Pinpoint the cell where the given text exists, returning its [X, Y] midpoint coordinate. 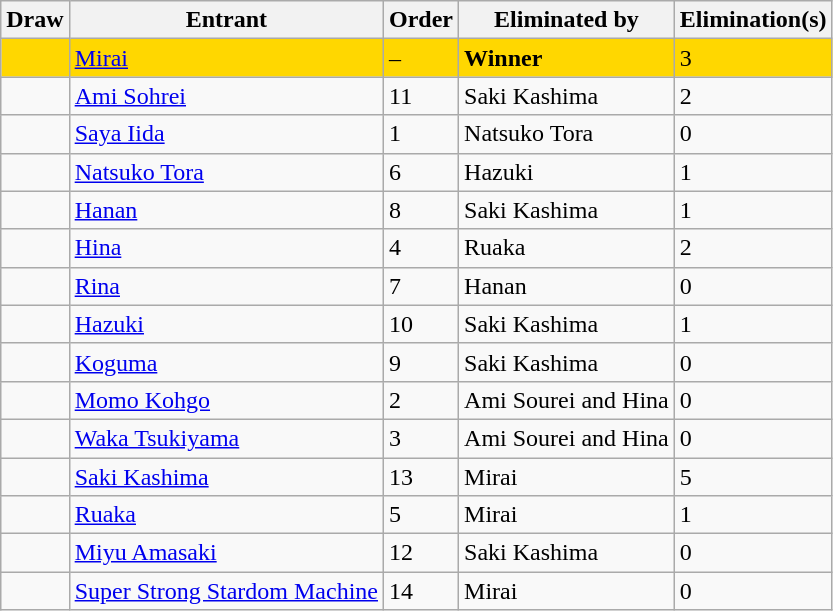
12 [422, 553]
– [422, 58]
8 [422, 210]
14 [422, 591]
Elimination(s) [753, 20]
Momo Kohgo [226, 400]
Ami Sohrei [226, 96]
Draw [35, 20]
9 [422, 362]
11 [422, 96]
Saya Iida [226, 134]
Entrant [226, 20]
6 [422, 172]
Waka Tsukiyama [226, 438]
Hina [226, 248]
7 [422, 286]
Eliminated by [567, 20]
Miyu Amasaki [226, 553]
Order [422, 20]
13 [422, 477]
Winner [567, 58]
Koguma [226, 362]
4 [422, 248]
Super Strong Stardom Machine [226, 591]
10 [422, 324]
Rina [226, 286]
